Return the (x, y) coordinate for the center point of the cell that contains the specified text.  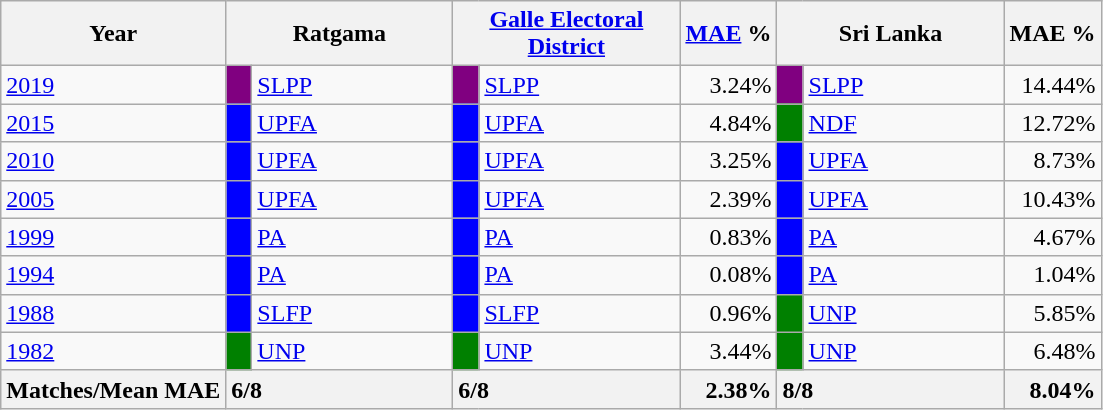
2019 (114, 85)
4.67% (1052, 237)
3.25% (728, 161)
8.73% (1052, 161)
2005 (114, 199)
10.43% (1052, 199)
Sri Lanka (890, 34)
14.44% (1052, 85)
2.39% (728, 199)
8/8 (890, 389)
0.83% (728, 237)
2015 (114, 123)
2010 (114, 161)
5.85% (1052, 313)
Matches/Mean MAE (114, 389)
Ratgama (340, 34)
1999 (114, 237)
1994 (114, 275)
0.08% (728, 275)
6.48% (1052, 351)
Year (114, 34)
2.38% (728, 389)
4.84% (728, 123)
3.24% (728, 85)
NDF (904, 123)
3.44% (728, 351)
1988 (114, 313)
0.96% (728, 313)
12.72% (1052, 123)
Galle Electoral District (566, 34)
8.04% (1052, 389)
1982 (114, 351)
1.04% (1052, 275)
